Find where the given text appears and provide that cell's center as (X, Y) coordinate. 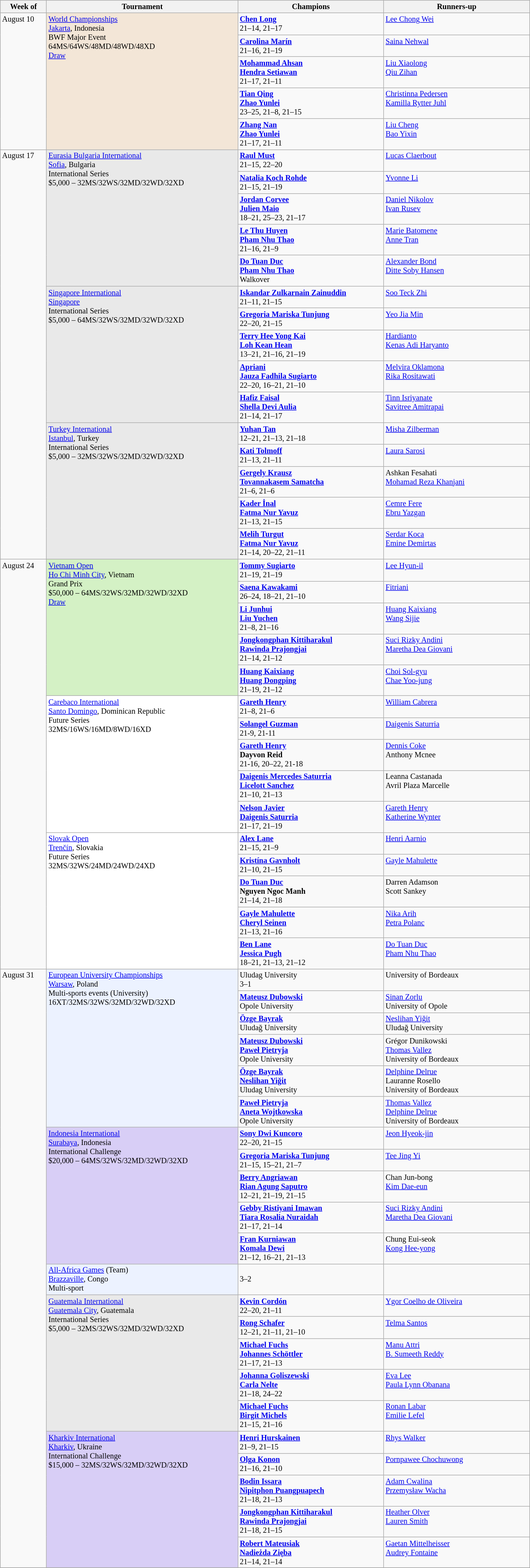
Do Tuan Duc Pham Nhu ThaoWalkover (311, 271)
University of Bordeaux (456, 980)
Gregoria Mariska Tunjung22–20, 21–15 (311, 319)
Misha Zilberman (456, 434)
Ashkan Fesahati Mohamad Reza Khanjani (456, 482)
Jeon Hyeok-jin (456, 1138)
Gebby Ristiyani Imawan Tiara Rosalia Nuraidah21–17, 21–14 (311, 1217)
Gaetan Mittelheisser Audrey Fontaine (456, 1552)
Uludag University3–1 (311, 980)
Paweł Pietryja Aneta WojtkowskaOpole University (311, 1112)
Alexander Bond Ditte Soby Hansen (456, 271)
August 31 (24, 1268)
Sinan ZorluUniversity of Opole (456, 1002)
Delphine Delrue Lauranne RoselloUniversity of Bordeaux (456, 1081)
Huang Kaixiang Wang Sijie (456, 618)
Thomas Vallez Delphine DelrueUniversity of Bordeaux (456, 1112)
August 10 (24, 81)
Daigenis Mercedes Saturria Licelott Sanchez21–10, 21–13 (311, 786)
3–2 (311, 1279)
Natalia Koch Rohde21–15, 21–19 (311, 182)
Ygor Coelho de Oliveira (456, 1306)
Heather Olver Lauren Smith (456, 1521)
Neslihan YiğitUludağ University (456, 1023)
Guatemala InternationalGuatemala City, GuatemalaInternational Series$5,000 – 32MS/32WS/32MD/32WD/32XD (143, 1363)
Terry Hee Yong Kai Loh Kean Hean13–21, 21–16, 21–19 (311, 345)
Kristína Gavnholt21–10, 21–15 (311, 865)
Runners-up (456, 6)
Li Junhui Liu Yuchen21–8, 21–16 (311, 618)
Lee Hyun-il (456, 570)
Liu Xiaolong Qiu Zihan (456, 72)
Kevin Cordón22–20, 21–11 (311, 1306)
Liu Cheng Bao Yixin (456, 134)
Cemre Fere Ebru Yazgan (456, 513)
Gayle Mahulette (456, 865)
Rhys Walker (456, 1442)
Gayle Mahulette Cheryl Seinen21–13, 21–16 (311, 923)
Tournament (143, 6)
Alex Lane21–15, 21–9 (311, 843)
Lee Chong Wei (456, 24)
Raul Must21–15, 22–20 (311, 160)
Turkey InternationalIstanbul, TurkeyInternational Series$5,000 – 32MS/32WS/32MD/32WD/32XD (143, 491)
Le Thu Huyen Pham Nhu Thao21–16, 21–9 (311, 240)
Apriani Jauza Fadhila Sugiarto22–20, 16–21, 21–10 (311, 376)
Pornpawee Chochuwong (456, 1464)
Berry Angriawan Rian Agung Saputro12–21, 21–19, 21–15 (311, 1186)
Chen Long21–14, 21–17 (311, 24)
Daigenis Saturria (456, 728)
Fran Kurniawan Komala Dewi21–12, 16–21, 21–13 (311, 1248)
World ChampionshipsJakarta, IndonesiaBWF Major Event64MS/64WS/48MD/48WD/48XDDraw (143, 81)
Tee Jing Yi (456, 1160)
Yvonne Li (456, 182)
Christinna Pedersen Kamilla Rytter Juhl (456, 103)
Michael Fuchs Johannes Schöttler21–17, 21–13 (311, 1354)
Mohammad Ahsan Hendra Setiawan21–17, 21–11 (311, 72)
Telma Santos (456, 1328)
Darren Adamson Scott Sankey (456, 891)
Dennis Coke Anthony Mcnee (456, 755)
Singapore InternationalSingaporeInternational Series$5,000 – 64MS/32WS/32MD/32WD/32XD (143, 354)
Tinn Isriyanate Savitree Amitrapai (456, 407)
Gareth Henry Katherine Wynter (456, 817)
Chung Eui-seok Kong Hee-yong (456, 1248)
Melvira Oklamona Rika Rositawati (456, 376)
Saena Kawakami26–24, 18–21, 21–10 (311, 592)
Carolina Marín21–16, 21–19 (311, 46)
Iskandar Zulkarnain Zainuddin21–11, 21–15 (311, 297)
Nelson Javier Daigenis Saturria21–17, 21–19 (311, 817)
Rong Schafer12–21, 21–11, 21–10 (311, 1328)
Kati Tolmoff21–13, 21–11 (311, 455)
Manu Attri B. Sumeeth Reddy (456, 1354)
Özge Bayrak Neslihan YiğitUludag University (311, 1081)
Melih Turgut Fatma Nur Yavuz21–14, 20–22, 21–11 (311, 544)
Nika Arih Petra Polanc (456, 923)
Eva Lee Paula Lynn Obanana (456, 1385)
Tian Qing Zhao Yunlei23–25, 21–8, 21–15 (311, 103)
Kader İnal Fatma Nur Yavuz21–13, 21–15 (311, 513)
European University ChampionshipsWarsaw, PolandMulti-sports events (University)16XT/32MS/32WS/32MD/32WD/32XD (143, 1048)
Serdar Koca Emine Demirtas (456, 544)
Vietnam OpenHo Chi Minh City, VietnamGrand Prix$50,000 – 64MS/32WS/32MD/32WD/32XDDraw (143, 627)
Jordan Corvee Julien Maio18–21, 25–23, 21–17 (311, 209)
Soo Teck Zhi (456, 297)
Daniel Nikolov Ivan Rusev (456, 209)
Yuhan Tan12–21, 21–13, 21–18 (311, 434)
Zhang Nan Zhao Yunlei21–17, 21–11 (311, 134)
Leanna Castanada Avril Plaza Marcelle (456, 786)
Adam Cwalina Przemysław Wacha (456, 1490)
Gareth Henry Dayvon Reid21-16, 20–22, 21-18 (311, 755)
Marie Batomene Anne Tran (456, 240)
Fitriani (456, 592)
Slovak OpenTrenčín, SlovakiaFuture Series32MS/32WS/24MD/24WD/24XD (143, 901)
Carebaco InternationalSanto Domingo, Dominican RepublicFuture Series32MS/16WS/16MD/8WD/16XD (143, 764)
Huang Kaixiang Huang Dongping21–19, 21–12 (311, 680)
Bodin Issara Nipitphon Puangpuapech21–18, 21–13 (311, 1490)
Week of (24, 6)
Robert Mateusiak Nadieżda Zięba21–14, 21–14 (311, 1552)
Gareth Henry21–8, 21–6 (311, 706)
Lucas Claerbout (456, 160)
Do Tuan Duc Nguyen Ngoc Manh21–14, 21–18 (311, 891)
Solangel Guzman21-9, 21-11 (311, 728)
Hafiz Faisal Shella Devi Aulia21–14, 21–17 (311, 407)
Özge BayrakUludağ University (311, 1023)
Mateusz DubowskiOpole University (311, 1002)
Henri Aarnio (456, 843)
Ben Lane Jessica Pugh18–21, 21–13, 21–12 (311, 953)
All-Africa Games (Team)Brazzaville, CongoMulti-sport (143, 1279)
Olga Konon21–16, 21–10 (311, 1464)
Saina Nehwal (456, 46)
August 17 (24, 354)
Mateusz Dubowski Paweł PietryjaOpole University (311, 1050)
Hardianto Kenas Adi Haryanto (456, 345)
Johanna Goliszewski Carla Nelte21–18, 24–22 (311, 1385)
Ronan Labar Emilie Lefel (456, 1416)
Yeo Jia Min (456, 319)
Champions (311, 6)
Choi Sol-gyu Chae Yoo-jung (456, 680)
Michael Fuchs Birgit Michels21–15, 21–16 (311, 1416)
Henri Hurskainen21–9, 21–15 (311, 1442)
Do Tuan Duc Pham Nhu Thao (456, 953)
Jongkongphan Kittiharakul Rawinda Prajongjai21–18, 21–15 (311, 1521)
Jongkongphan Kittiharakul Rawinda Prajongjai21–14, 21–12 (311, 649)
Kharkiv InternationalKharkiv, UkraineInternational Challenge$15,000 – 32MS/32WS/32MD/32WD/32XD (143, 1499)
Gergely Krausz Tovannakasem Samatcha21–6, 21–6 (311, 482)
Laura Sarosi (456, 455)
Indonesia InternationalSurabaya, IndonesiaInternational Challenge$20,000 – 64MS/32WS/32MD/32WD/32XD (143, 1195)
Grégor Dunikowski Thomas VallezUniversity of Bordeaux (456, 1050)
Sony Dwi Kuncoro22–20, 21–15 (311, 1138)
Tommy Sugiarto21–19, 21–19 (311, 570)
Gregoria Mariska Tunjung21–15, 15–21, 21–7 (311, 1160)
August 24 (24, 764)
Eurasia Bulgaria InternationalSofia, BulgariaInternational Series$5,000 – 32MS/32WS/32MD/32WD/32XD (143, 218)
Chan Jun-bong Kim Dae-eun (456, 1186)
William Cabrera (456, 706)
